Detect which cell encompasses the target text, then output its (x, y) center coordinate. 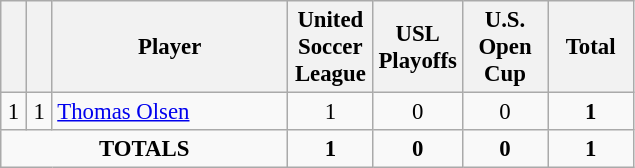
U.S. Open Cup (505, 47)
United Soccer League (331, 47)
Total (591, 47)
Player (170, 47)
Thomas Olsen (170, 112)
TOTALS (144, 149)
USL Playoffs (418, 47)
